Scan for the cell matching the given text and deliver its (X, Y) coordinate at center. 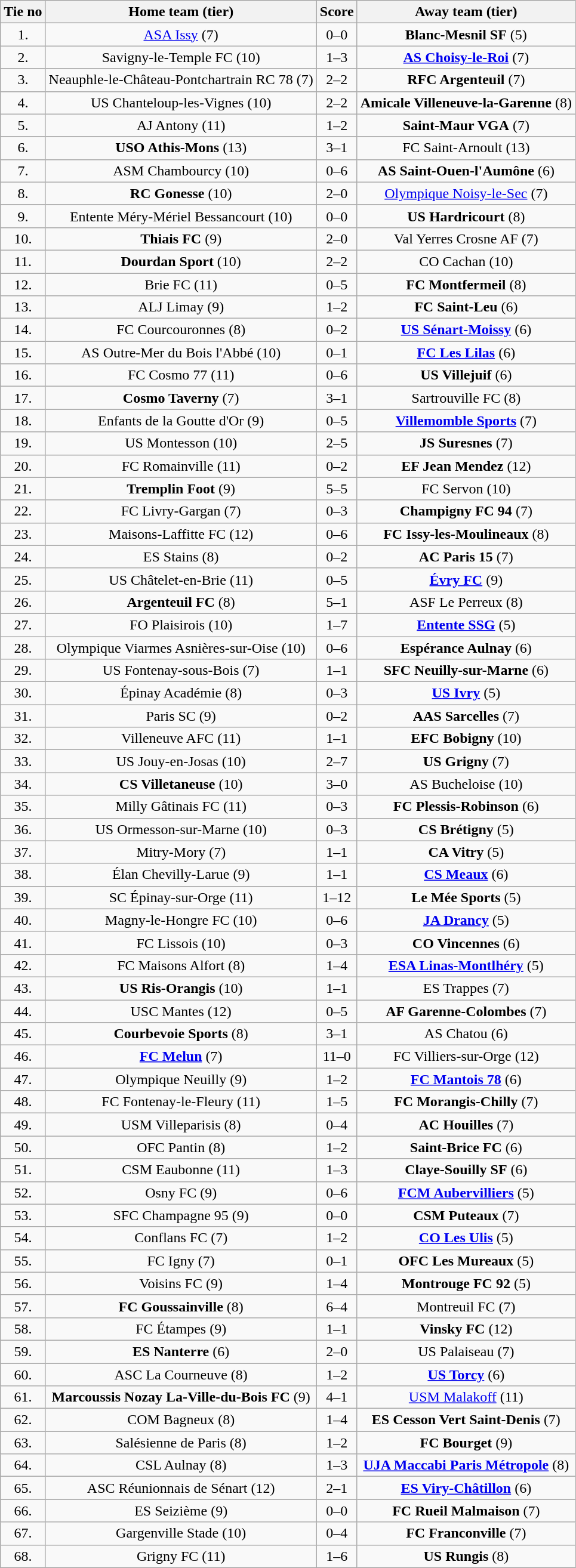
FC Franconville (7) (466, 1533)
55. (23, 1261)
CSM Eaubonne (11) (181, 1170)
17. (23, 398)
16. (23, 375)
Milly Gâtinais FC (11) (181, 807)
Entente SSG (5) (466, 625)
US Châtelet-en-Brie (11) (181, 579)
Claye-Souilly SF (6) (466, 1170)
CS Brétigny (5) (466, 829)
JA Drancy (5) (466, 920)
EFC Bobigny (10) (466, 739)
Olympique Viarmes Asnières-sur-Oise (10) (181, 647)
FC Goussainville (8) (181, 1306)
Le Mée Sports (5) (466, 897)
35. (23, 807)
34. (23, 784)
RC Gonesse (10) (181, 193)
CS Villetaneuse (10) (181, 784)
Sartrouville FC (8) (466, 398)
Tremplin Foot (9) (181, 489)
UJA Maccabi Paris Métropole (8) (466, 1465)
41. (23, 943)
FC Igny (7) (181, 1261)
4. (23, 103)
FC Maisons Alfort (8) (181, 965)
12. (23, 285)
Montrouge FC 92 (5) (466, 1283)
FC Les Lilas (6) (466, 353)
Blanc-Mesnil SF (5) (466, 35)
AJ Antony (11) (181, 125)
USM Malakoff (11) (466, 1397)
Amicale Villeneuve-la-Garenne (8) (466, 103)
FCM Aubervilliers (5) (466, 1193)
Champigny FC 94 (7) (466, 511)
Dourdan Sport (10) (181, 261)
49. (23, 1125)
Saint-Brice FC (6) (466, 1147)
FC Saint-Arnoult (13) (466, 148)
42. (23, 965)
68. (23, 1556)
63. (23, 1443)
CO Les Ulis (5) (466, 1238)
18. (23, 421)
Épinay Académie (8) (181, 693)
Olympique Neuilly (9) (181, 1079)
9. (23, 216)
ES Cesson Vert Saint-Denis (7) (466, 1420)
46. (23, 1057)
ES Stains (8) (181, 557)
24. (23, 557)
ES Trappes (7) (466, 988)
AF Garenne-Colombes (7) (466, 1011)
Élan Chevilly-Larue (9) (181, 875)
54. (23, 1238)
FO Plaisirois (10) (181, 625)
FC Mantois 78 (6) (466, 1079)
ASC Réunionnais de Sénart (12) (181, 1488)
65. (23, 1488)
Saint-Maur VGA (7) (466, 125)
2–7 (337, 761)
US Rungis (8) (466, 1556)
67. (23, 1533)
1–5 (337, 1102)
CS Meaux (6) (466, 875)
US Montesson (10) (181, 443)
USO Athis-Mons (13) (181, 148)
Enfants de la Goutte d'Or (9) (181, 421)
15. (23, 353)
45. (23, 1034)
Score (337, 12)
CSM Puteaux (7) (466, 1215)
Mitry-Mory (7) (181, 852)
Espérance Aulnay (6) (466, 647)
53. (23, 1215)
Magny-le-Hongre FC (10) (181, 920)
23. (23, 534)
6. (23, 148)
RFC Argenteuil (7) (466, 80)
US Torcy (6) (466, 1374)
61. (23, 1397)
31. (23, 716)
FC Étampes (9) (181, 1329)
60. (23, 1374)
26. (23, 602)
11–0 (337, 1057)
Montreuil FC (7) (466, 1306)
10. (23, 239)
40. (23, 920)
14. (23, 330)
52. (23, 1193)
CA Vitry (5) (466, 852)
ASC La Courneuve (8) (181, 1374)
22. (23, 511)
US Palaiseau (7) (466, 1351)
ES Viry-Châtillon (6) (466, 1488)
FC Villiers-sur-Orge (12) (466, 1057)
FC Plessis-Robinson (6) (466, 807)
Gargenville Stade (10) (181, 1533)
66. (23, 1511)
US Fontenay-sous-Bois (7) (181, 671)
Olympique Noisy-le-Sec (7) (466, 193)
SFC Neuilly-sur-Marne (6) (466, 671)
3. (23, 80)
7. (23, 171)
Val Yerres Crosne AF (7) (466, 239)
Savigny-le-Temple FC (10) (181, 57)
50. (23, 1147)
FC Cosmo 77 (11) (181, 375)
ASA Issy (7) (181, 35)
OFC Les Mureaux (5) (466, 1261)
2–1 (337, 1488)
48. (23, 1102)
39. (23, 897)
Courbevoie Sports (8) (181, 1034)
1. (23, 35)
FC Fontenay-le-Fleury (11) (181, 1102)
JS Suresnes (7) (466, 443)
Voisins FC (9) (181, 1283)
37. (23, 852)
AS Outre-Mer du Bois l'Abbé (10) (181, 353)
Away team (tier) (466, 12)
Tie no (23, 12)
Maisons-Laffitte FC (12) (181, 534)
ASM Chambourcy (10) (181, 171)
58. (23, 1329)
44. (23, 1011)
FC Saint-Leu (6) (466, 307)
3–0 (337, 784)
4–1 (337, 1397)
27. (23, 625)
FC Bourget (9) (466, 1443)
US Grigny (7) (466, 761)
13. (23, 307)
AS Bucheloise (10) (466, 784)
AS Saint-Ouen-l'Aumône (6) (466, 171)
Villeneuve AFC (11) (181, 739)
Osny FC (9) (181, 1193)
47. (23, 1079)
CSL Aulnay (8) (181, 1465)
19. (23, 443)
USM Villeparisis (8) (181, 1125)
FC Servon (10) (466, 489)
33. (23, 761)
AC Paris 15 (7) (466, 557)
57. (23, 1306)
FC Rueil Malmaison (7) (466, 1511)
20. (23, 466)
36. (23, 829)
ES Seizième (9) (181, 1511)
Home team (tier) (181, 12)
5. (23, 125)
Évry FC (9) (466, 579)
US Jouy-en-Josas (10) (181, 761)
30. (23, 693)
AS Choisy-le-Roi (7) (466, 57)
Neauphle-le-Château-Pontchartrain RC 78 (7) (181, 80)
1–7 (337, 625)
Brie FC (11) (181, 285)
8. (23, 193)
1–12 (337, 897)
1–6 (337, 1556)
64. (23, 1465)
US Ris-Orangis (10) (181, 988)
EF Jean Mendez (12) (466, 466)
COM Bagneux (8) (181, 1420)
25. (23, 579)
Paris SC (9) (181, 716)
SFC Champagne 95 (9) (181, 1215)
56. (23, 1283)
32. (23, 739)
Cosmo Taverny (7) (181, 398)
43. (23, 988)
ES Nanterre (6) (181, 1351)
FC Livry-Gargan (7) (181, 511)
5–5 (337, 489)
2. (23, 57)
Marcoussis Nozay La-Ville-du-Bois FC (9) (181, 1397)
FC Romainville (11) (181, 466)
AC Houilles (7) (466, 1125)
US Ormesson-sur-Marne (10) (181, 829)
Salésienne de Paris (8) (181, 1443)
11. (23, 261)
51. (23, 1170)
US Villejuif (6) (466, 375)
FC Morangis-Chilly (7) (466, 1102)
FC Montfermeil (8) (466, 285)
US Sénart-Moissy (6) (466, 330)
Conflans FC (7) (181, 1238)
ASF Le Perreux (8) (466, 602)
AAS Sarcelles (7) (466, 716)
FC Issy-les-Moulineaux (8) (466, 534)
OFC Pantin (8) (181, 1147)
ESA Linas-Montlhéry (5) (466, 965)
62. (23, 1420)
ALJ Limay (9) (181, 307)
Argenteuil FC (8) (181, 602)
AS Chatou (6) (466, 1034)
FC Melun (7) (181, 1057)
28. (23, 647)
CO Cachan (10) (466, 261)
CO Vincennes (6) (466, 943)
USC Mantes (12) (181, 1011)
Villemomble Sports (7) (466, 421)
Vinsky FC (12) (466, 1329)
FC Lissois (10) (181, 943)
5–1 (337, 602)
FC Courcouronnes (8) (181, 330)
Grigny FC (11) (181, 1556)
6–4 (337, 1306)
21. (23, 489)
29. (23, 671)
US Hardricourt (8) (466, 216)
38. (23, 875)
SC Épinay-sur-Orge (11) (181, 897)
Entente Méry-Mériel Bessancourt (10) (181, 216)
59. (23, 1351)
2–5 (337, 443)
US Ivry (5) (466, 693)
Thiais FC (9) (181, 239)
US Chanteloup-les-Vignes (10) (181, 103)
